Extract the (X, Y) coordinate from the center of the cell holding the provided text.  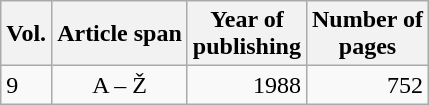
9 (26, 85)
Article span (120, 34)
Year ofpublishing (246, 34)
Number ofpages (367, 34)
Vol. (26, 34)
1988 (246, 85)
752 (367, 85)
A – Ž (120, 85)
